Provide the [x, y] coordinate of the cell's center where the given text is located.  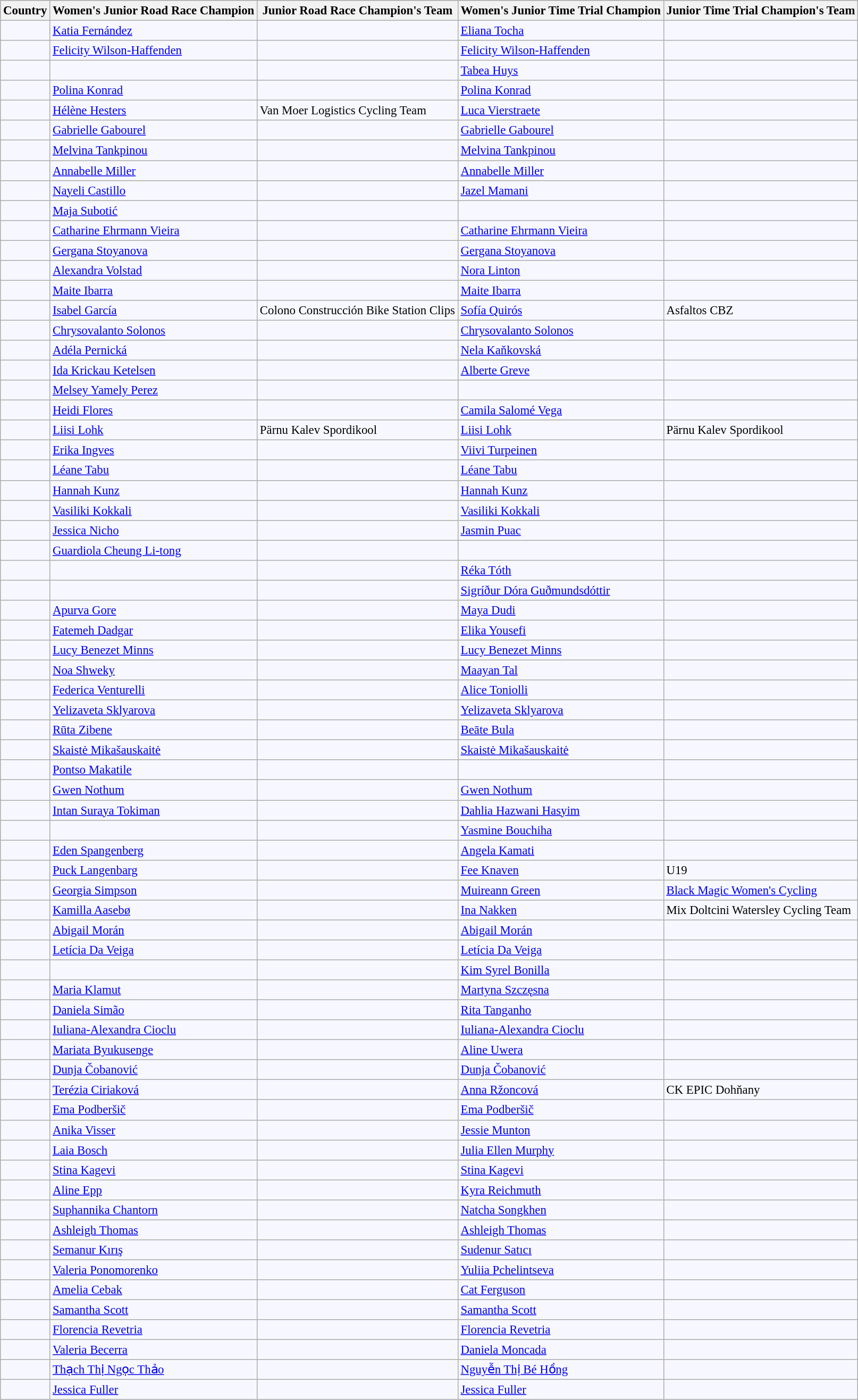
Alexandra Volstad [154, 271]
Valeria Ponomorenko [154, 1270]
Daniela Moncada [560, 1350]
Elika Yousefi [560, 630]
Nora Linton [560, 271]
Federica Venturelli [154, 690]
Thạch Thị Ngọc Thảo [154, 1370]
Terézia Ciriaková [154, 1090]
Puck Langenbarg [154, 870]
U19 [760, 870]
Alberte Greve [560, 371]
Laia Bosch [154, 1150]
Martyna Szczęsna [560, 990]
Heidi Flores [154, 410]
Kyra Reichmuth [560, 1190]
Isabel García [154, 311]
Maria Klamut [154, 990]
CK EPIC Dohňany [760, 1090]
Julia Ellen Murphy [560, 1150]
Kamilla Aasebø [154, 910]
Tabea Huys [560, 71]
Sudenur Satıcı [560, 1250]
Fatemeh Dadgar [154, 630]
Camila Salomé Vega [560, 410]
Sigríður Dóra Guðmundsdóttir [560, 590]
Maya Dudi [560, 610]
Anika Visser [154, 1130]
Nayeli Castillo [154, 190]
Anna Ržoncová [560, 1090]
Mariata Byukusenge [154, 1050]
Rūta Zibene [154, 730]
Guardiola Cheung Li-tong [154, 550]
Hélène Hesters [154, 111]
Intan Suraya Tokiman [154, 810]
Black Magic Women's Cycling [760, 890]
Maja Subotić [154, 211]
Alice Toniolli [560, 690]
Aline Uwera [560, 1050]
Apurva Gore [154, 610]
Aline Epp [154, 1190]
Eden Spangenberg [154, 850]
Rita Tanganho [560, 1010]
Muireann Green [560, 890]
Beāte Bula [560, 730]
Jasmin Puac [560, 530]
Kim Syrel Bonilla [560, 970]
Luca Vierstraete [560, 111]
Nela Kaňkovská [560, 350]
Erika Ingves [154, 450]
Adéla Pernická [154, 350]
Noa Shweky [154, 670]
Georgia Simpson [154, 890]
Viivi Turpeinen [560, 450]
Eliana Tocha [560, 31]
Yasmine Bouchiha [560, 830]
Mix Doltcini Watersley Cycling Team [760, 910]
Cat Ferguson [560, 1290]
Ida Krickau Ketelsen [154, 371]
Yuliia Pchelintseva [560, 1270]
Women's Junior Time Trial Champion [560, 11]
Katia Fernández [154, 31]
Angela Kamati [560, 850]
Suphannika Chantorn [154, 1210]
Réka Tóth [560, 571]
Maayan Tal [560, 670]
Melsey Yamely Perez [154, 390]
Semanur Kırış [154, 1250]
Jessica Nicho [154, 530]
Jessie Munton [560, 1130]
Colono Construcción Bike Station Clips [358, 311]
Amelia Cebak [154, 1290]
Junior Time Trial Champion's Team [760, 11]
Van Moer Logistics Cycling Team [358, 111]
Ina Nakken [560, 910]
Junior Road Race Champion's Team [358, 11]
Sofía Quirós [560, 311]
Country [26, 11]
Dahlia Hazwani Hasyim [560, 810]
Nguyễn Thị Bé Hồng [560, 1370]
Natcha Songkhen [560, 1210]
Women's Junior Road Race Champion [154, 11]
Asfaltos CBZ [760, 311]
Valeria Becerra [154, 1350]
Jazel Mamani [560, 190]
Daniela Simão [154, 1010]
Fee Knaven [560, 870]
Pontso Makatile [154, 770]
